Capture the cell that displays the provided text and extract its [x, y] central coordinate. 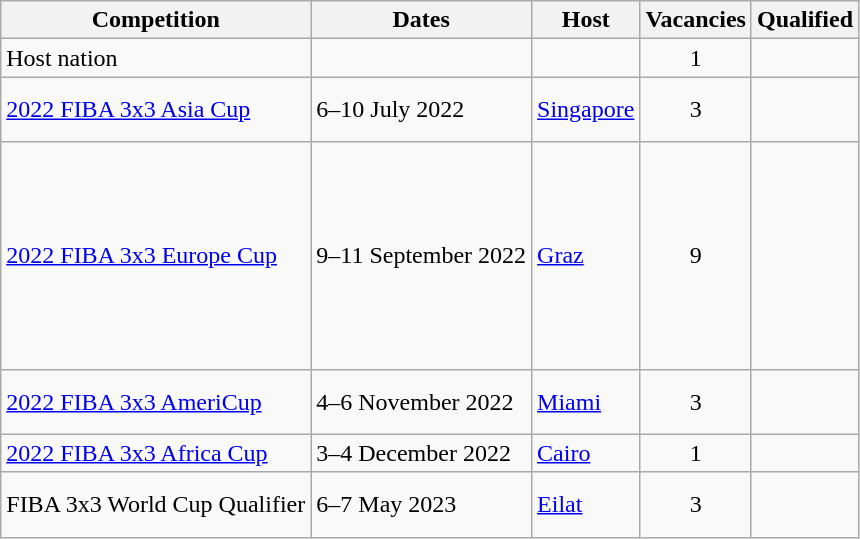
4–6 November 2022 [422, 402]
2022 FIBA 3x3 Europe Cup [156, 256]
2022 FIBA 3x3 Asia Cup [156, 110]
Singapore [586, 110]
Host nation [156, 58]
Graz [586, 256]
Miami [586, 402]
Cairo [586, 453]
2022 FIBA 3x3 Africa Cup [156, 453]
Competition [156, 20]
6–7 May 2023 [422, 504]
Dates [422, 20]
Eilat [586, 504]
9–11 September 2022 [422, 256]
Host [586, 20]
Qualified [804, 20]
FIBA 3x3 World Cup Qualifier [156, 504]
9 [696, 256]
Vacancies [696, 20]
2022 FIBA 3x3 AmeriCup [156, 402]
6–10 July 2022 [422, 110]
3–4 December 2022 [422, 453]
